Scan for the cell matching the given text and deliver its [X, Y] coordinate at center. 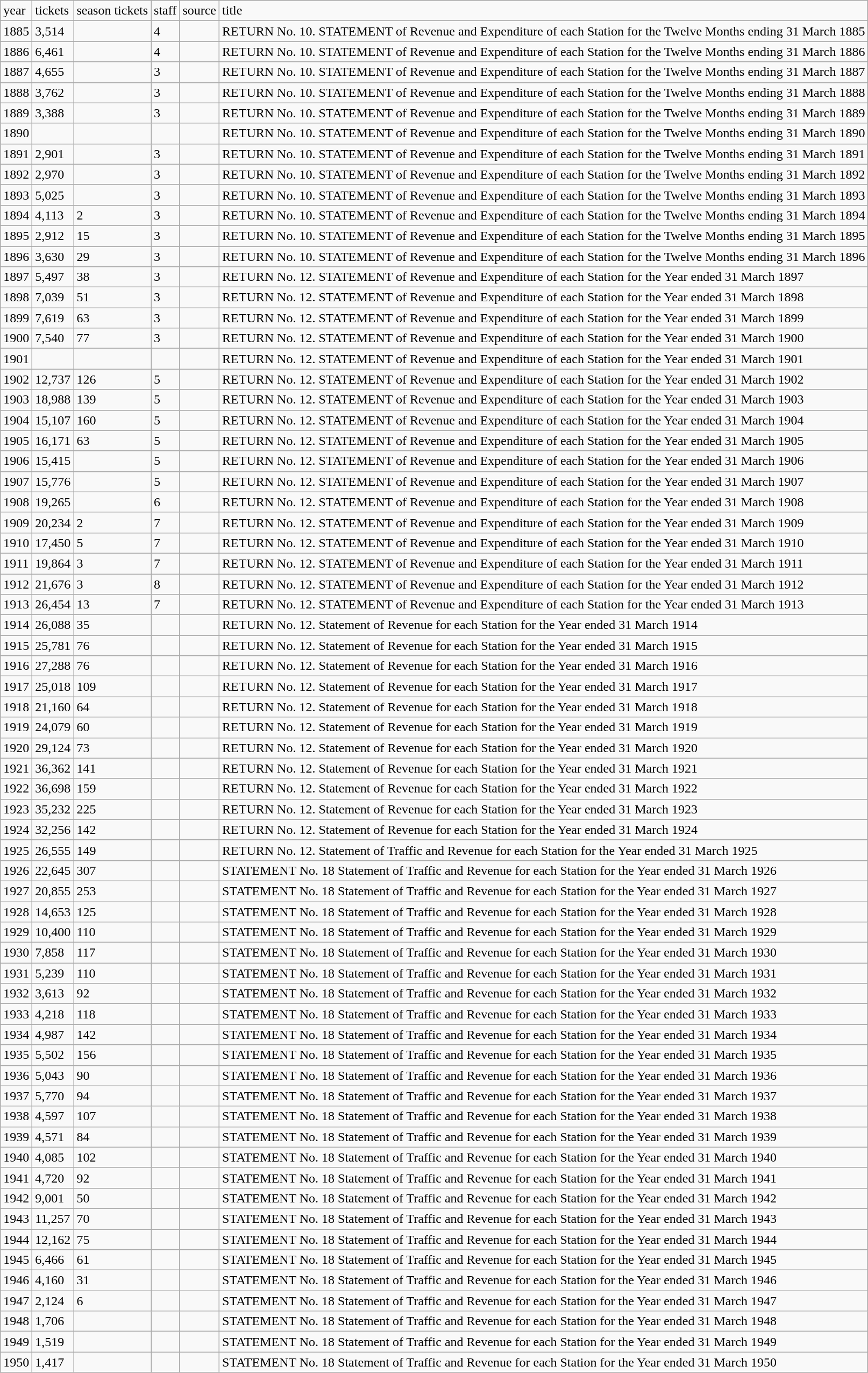
102 [112, 1157]
11,257 [53, 1219]
149 [112, 850]
1931 [16, 973]
RETURN No. 12. STATEMENT of Revenue and Expenditure of each Station for the Year ended 31 March 1911 [544, 563]
125 [112, 912]
1928 [16, 912]
3,388 [53, 113]
RETURN No. 10. STATEMENT of Revenue and Expenditure of each Station for the Twelve Months ending 31 March 1889 [544, 113]
season tickets [112, 11]
RETURN No. 12. STATEMENT of Revenue and Expenditure of each Station for the Year ended 31 March 1913 [544, 605]
20,855 [53, 891]
1908 [16, 502]
1903 [16, 400]
1910 [16, 543]
STATEMENT No. 18 Statement of Traffic and Revenue for each Station for the Year ended 31 March 1943 [544, 1219]
4,655 [53, 72]
1893 [16, 195]
STATEMENT No. 18 Statement of Traffic and Revenue for each Station for the Year ended 31 March 1928 [544, 912]
RETURN No. 12. STATEMENT of Revenue and Expenditure of each Station for the Year ended 31 March 1900 [544, 338]
RETURN No. 10. STATEMENT of Revenue and Expenditure of each Station for the Twelve Months ending 31 March 1896 [544, 257]
15,415 [53, 461]
19,864 [53, 563]
3,630 [53, 257]
60 [112, 727]
77 [112, 338]
STATEMENT No. 18 Statement of Traffic and Revenue for each Station for the Year ended 31 March 1927 [544, 891]
1898 [16, 298]
10,400 [53, 932]
6,461 [53, 52]
1897 [16, 277]
5,025 [53, 195]
225 [112, 809]
1,706 [53, 1321]
STATEMENT No. 18 Statement of Traffic and Revenue for each Station for the Year ended 31 March 1935 [544, 1055]
RETURN No. 12. STATEMENT of Revenue and Expenditure of each Station for the Year ended 31 March 1904 [544, 420]
1891 [16, 154]
1894 [16, 215]
1939 [16, 1137]
36,362 [53, 768]
RETURN No. 12. Statement of Revenue for each Station for the Year ended 31 March 1922 [544, 789]
RETURN No. 12. Statement of Revenue for each Station for the Year ended 31 March 1915 [544, 646]
1938 [16, 1116]
1915 [16, 646]
61 [112, 1260]
25,781 [53, 646]
1921 [16, 768]
source [200, 11]
year [16, 11]
STATEMENT No. 18 Statement of Traffic and Revenue for each Station for the Year ended 31 March 1926 [544, 870]
27,288 [53, 666]
1899 [16, 318]
25,018 [53, 686]
STATEMENT No. 18 Statement of Traffic and Revenue for each Station for the Year ended 31 March 1934 [544, 1035]
1948 [16, 1321]
90 [112, 1075]
36,698 [53, 789]
94 [112, 1096]
13 [112, 605]
22,645 [53, 870]
3,514 [53, 31]
20,234 [53, 522]
107 [112, 1116]
RETURN No. 12. Statement of Revenue for each Station for the Year ended 31 March 1918 [544, 707]
STATEMENT No. 18 Statement of Traffic and Revenue for each Station for the Year ended 31 March 1936 [544, 1075]
RETURN No. 12. STATEMENT of Revenue and Expenditure of each Station for the Year ended 31 March 1901 [544, 359]
1941 [16, 1178]
26,088 [53, 625]
RETURN No. 10. STATEMENT of Revenue and Expenditure of each Station for the Twelve Months ending 31 March 1890 [544, 133]
1911 [16, 563]
RETURN No. 12. Statement of Revenue for each Station for the Year ended 31 March 1921 [544, 768]
1923 [16, 809]
1907 [16, 482]
RETURN No. 10. STATEMENT of Revenue and Expenditure of each Station for the Twelve Months ending 31 March 1891 [544, 154]
7,039 [53, 298]
15 [112, 236]
4,218 [53, 1014]
7,858 [53, 953]
159 [112, 789]
RETURN No. 10. STATEMENT of Revenue and Expenditure of each Station for the Twelve Months ending 31 March 1888 [544, 93]
4,987 [53, 1035]
STATEMENT No. 18 Statement of Traffic and Revenue for each Station for the Year ended 31 March 1932 [544, 994]
1912 [16, 584]
STATEMENT No. 18 Statement of Traffic and Revenue for each Station for the Year ended 31 March 1929 [544, 932]
14,653 [53, 912]
1919 [16, 727]
4,720 [53, 1178]
15,776 [53, 482]
RETURN No. 12. Statement of Revenue for each Station for the Year ended 31 March 1916 [544, 666]
141 [112, 768]
4,085 [53, 1157]
139 [112, 400]
7,540 [53, 338]
4,160 [53, 1280]
7,619 [53, 318]
118 [112, 1014]
RETURN No. 12. Statement of Revenue for each Station for the Year ended 31 March 1919 [544, 727]
4,597 [53, 1116]
RETURN No. 12. STATEMENT of Revenue and Expenditure of each Station for the Year ended 31 March 1906 [544, 461]
29 [112, 257]
RETURN No. 12. Statement of Revenue for each Station for the Year ended 31 March 1914 [544, 625]
1916 [16, 666]
35,232 [53, 809]
8 [166, 584]
1933 [16, 1014]
1,417 [53, 1362]
26,454 [53, 605]
1913 [16, 605]
109 [112, 686]
1,519 [53, 1342]
1889 [16, 113]
1937 [16, 1096]
RETURN No. 10. STATEMENT of Revenue and Expenditure of each Station for the Twelve Months ending 31 March 1894 [544, 215]
1890 [16, 133]
50 [112, 1198]
3,613 [53, 994]
STATEMENT No. 18 Statement of Traffic and Revenue for each Station for the Year ended 31 March 1933 [544, 1014]
51 [112, 298]
1926 [16, 870]
1901 [16, 359]
64 [112, 707]
12,162 [53, 1239]
STATEMENT No. 18 Statement of Traffic and Revenue for each Station for the Year ended 31 March 1939 [544, 1137]
1945 [16, 1260]
253 [112, 891]
RETURN No. 10. STATEMENT of Revenue and Expenditure of each Station for the Twelve Months ending 31 March 1887 [544, 72]
STATEMENT No. 18 Statement of Traffic and Revenue for each Station for the Year ended 31 March 1948 [544, 1321]
2,901 [53, 154]
RETURN No. 10. STATEMENT of Revenue and Expenditure of each Station for the Twelve Months ending 31 March 1892 [544, 174]
26,555 [53, 850]
5,497 [53, 277]
117 [112, 953]
1885 [16, 31]
RETURN No. 12. Statement of Revenue for each Station for the Year ended 31 March 1924 [544, 830]
16,171 [53, 441]
RETURN No. 12. STATEMENT of Revenue and Expenditure of each Station for the Year ended 31 March 1902 [544, 379]
1904 [16, 420]
STATEMENT No. 18 Statement of Traffic and Revenue for each Station for the Year ended 31 March 1946 [544, 1280]
STATEMENT No. 18 Statement of Traffic and Revenue for each Station for the Year ended 31 March 1944 [544, 1239]
1918 [16, 707]
RETURN No. 10. STATEMENT of Revenue and Expenditure of each Station for the Twelve Months ending 31 March 1885 [544, 31]
1906 [16, 461]
1905 [16, 441]
1949 [16, 1342]
1914 [16, 625]
1940 [16, 1157]
1927 [16, 891]
1930 [16, 953]
1950 [16, 1362]
STATEMENT No. 18 Statement of Traffic and Revenue for each Station for the Year ended 31 March 1937 [544, 1096]
STATEMENT No. 18 Statement of Traffic and Revenue for each Station for the Year ended 31 March 1940 [544, 1157]
1935 [16, 1055]
STATEMENT No. 18 Statement of Traffic and Revenue for each Station for the Year ended 31 March 1938 [544, 1116]
38 [112, 277]
STATEMENT No. 18 Statement of Traffic and Revenue for each Station for the Year ended 31 March 1931 [544, 973]
29,124 [53, 748]
12,737 [53, 379]
35 [112, 625]
STATEMENT No. 18 Statement of Traffic and Revenue for each Station for the Year ended 31 March 1945 [544, 1260]
tickets [53, 11]
75 [112, 1239]
1892 [16, 174]
2,912 [53, 236]
STATEMENT No. 18 Statement of Traffic and Revenue for each Station for the Year ended 31 March 1949 [544, 1342]
staff [166, 11]
STATEMENT No. 18 Statement of Traffic and Revenue for each Station for the Year ended 31 March 1930 [544, 953]
1936 [16, 1075]
RETURN No. 12. STATEMENT of Revenue and Expenditure of each Station for the Year ended 31 March 1909 [544, 522]
1902 [16, 379]
RETURN No. 10. STATEMENT of Revenue and Expenditure of each Station for the Twelve Months ending 31 March 1895 [544, 236]
5,502 [53, 1055]
4,571 [53, 1137]
5,043 [53, 1075]
1943 [16, 1219]
RETURN No. 12. STATEMENT of Revenue and Expenditure of each Station for the Year ended 31 March 1898 [544, 298]
RETURN No. 12. STATEMENT of Revenue and Expenditure of each Station for the Year ended 31 March 1899 [544, 318]
307 [112, 870]
1900 [16, 338]
STATEMENT No. 18 Statement of Traffic and Revenue for each Station for the Year ended 31 March 1942 [544, 1198]
126 [112, 379]
1895 [16, 236]
1944 [16, 1239]
1888 [16, 93]
5,770 [53, 1096]
1922 [16, 789]
24,079 [53, 727]
3,762 [53, 93]
73 [112, 748]
160 [112, 420]
84 [112, 1137]
1929 [16, 932]
32,256 [53, 830]
STATEMENT No. 18 Statement of Traffic and Revenue for each Station for the Year ended 31 March 1941 [544, 1178]
1942 [16, 1198]
1925 [16, 850]
1932 [16, 994]
4,113 [53, 215]
1896 [16, 257]
19,265 [53, 502]
31 [112, 1280]
2,124 [53, 1301]
RETURN No. 12. STATEMENT of Revenue and Expenditure of each Station for the Year ended 31 March 1903 [544, 400]
1946 [16, 1280]
9,001 [53, 1198]
15,107 [53, 420]
17,450 [53, 543]
70 [112, 1219]
RETURN No. 12. STATEMENT of Revenue and Expenditure of each Station for the Year ended 31 March 1897 [544, 277]
1920 [16, 748]
156 [112, 1055]
RETURN No. 12. STATEMENT of Revenue and Expenditure of each Station for the Year ended 31 March 1907 [544, 482]
1924 [16, 830]
RETURN No. 12. Statement of Revenue for each Station for the Year ended 31 March 1917 [544, 686]
18,988 [53, 400]
RETURN No. 12. STATEMENT of Revenue and Expenditure of each Station for the Year ended 31 March 1910 [544, 543]
STATEMENT No. 18 Statement of Traffic and Revenue for each Station for the Year ended 31 March 1947 [544, 1301]
RETURN No. 12. STATEMENT of Revenue and Expenditure of each Station for the Year ended 31 March 1912 [544, 584]
1947 [16, 1301]
1934 [16, 1035]
RETURN No. 10. STATEMENT of Revenue and Expenditure of each Station for the Twelve Months ending 31 March 1886 [544, 52]
2,970 [53, 174]
title [544, 11]
6,466 [53, 1260]
RETURN No. 12. Statement of Revenue for each Station for the Year ended 31 March 1923 [544, 809]
1887 [16, 72]
RETURN No. 12. Statement of Revenue for each Station for the Year ended 31 March 1920 [544, 748]
RETURN No. 12. STATEMENT of Revenue and Expenditure of each Station for the Year ended 31 March 1905 [544, 441]
1886 [16, 52]
RETURN No. 12. Statement of Traffic and Revenue for each Station for the Year ended 31 March 1925 [544, 850]
STATEMENT No. 18 Statement of Traffic and Revenue for each Station for the Year ended 31 March 1950 [544, 1362]
21,160 [53, 707]
1909 [16, 522]
1917 [16, 686]
21,676 [53, 584]
5,239 [53, 973]
RETURN No. 12. STATEMENT of Revenue and Expenditure of each Station for the Year ended 31 March 1908 [544, 502]
RETURN No. 10. STATEMENT of Revenue and Expenditure of each Station for the Twelve Months ending 31 March 1893 [544, 195]
